Search for the cell housing the specified text and yield its (X, Y) center coordinate. 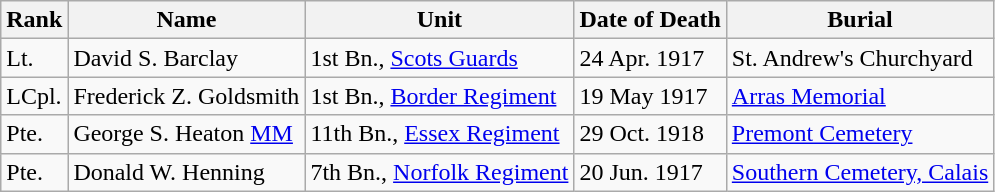
George S. Heaton MM (186, 134)
Arras Memorial (860, 96)
David S. Barclay (186, 58)
11th Bn., Essex Regiment (440, 134)
1st Bn., Border Regiment (440, 96)
29 Oct. 1918 (650, 134)
19 May 1917 (650, 96)
Burial (860, 20)
Name (186, 20)
St. Andrew's Churchyard (860, 58)
LCpl. (34, 96)
Lt. (34, 58)
Unit (440, 20)
Rank (34, 20)
24 Apr. 1917 (650, 58)
1st Bn., Scots Guards (440, 58)
Southern Cemetery, Calais (860, 172)
Premont Cemetery (860, 134)
Date of Death (650, 20)
7th Bn., Norfolk Regiment (440, 172)
Donald W. Henning (186, 172)
Frederick Z. Goldsmith (186, 96)
20 Jun. 1917 (650, 172)
